Scan for the cell matching the given text and deliver its (X, Y) coordinate at center. 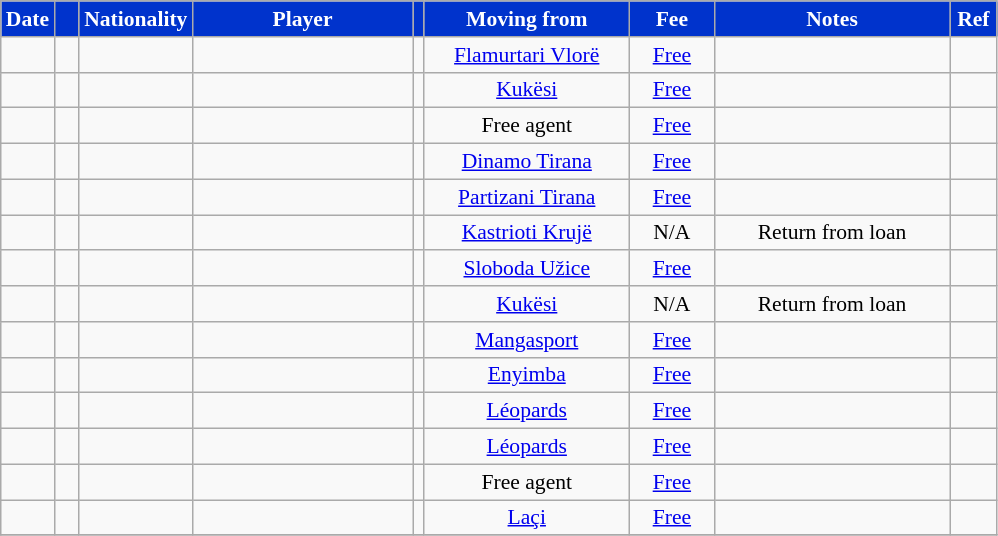
Kastrioti Krujë (526, 233)
Laçi (526, 518)
Nationality (136, 19)
Dinamo Tirana (526, 162)
Date (28, 19)
Sloboda Užice (526, 269)
Notes (832, 19)
Player (302, 19)
Fee (672, 19)
Moving from (526, 19)
Partizani Tirana (526, 197)
Mangasport (526, 340)
Ref (974, 19)
Flamurtari Vlorë (526, 55)
Enyimba (526, 375)
